Return the (x, y) coordinate for the center point of the cell that contains the specified text.  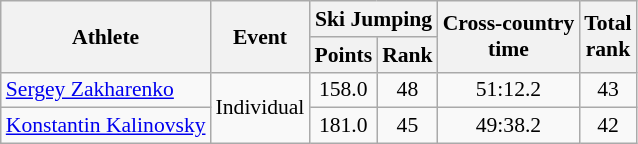
Total rank (608, 36)
42 (608, 126)
Points (343, 55)
Konstantin Kalinovsky (106, 126)
48 (408, 90)
Sergey Zakharenko (106, 90)
Cross-country time (509, 36)
181.0 (343, 126)
Ski Jumping (373, 19)
51:12.2 (509, 90)
Event (260, 36)
158.0 (343, 90)
Rank (408, 55)
45 (408, 126)
Individual (260, 108)
49:38.2 (509, 126)
43 (608, 90)
Athlete (106, 36)
